Scan for the cell matching the given text and deliver its (X, Y) coordinate at center. 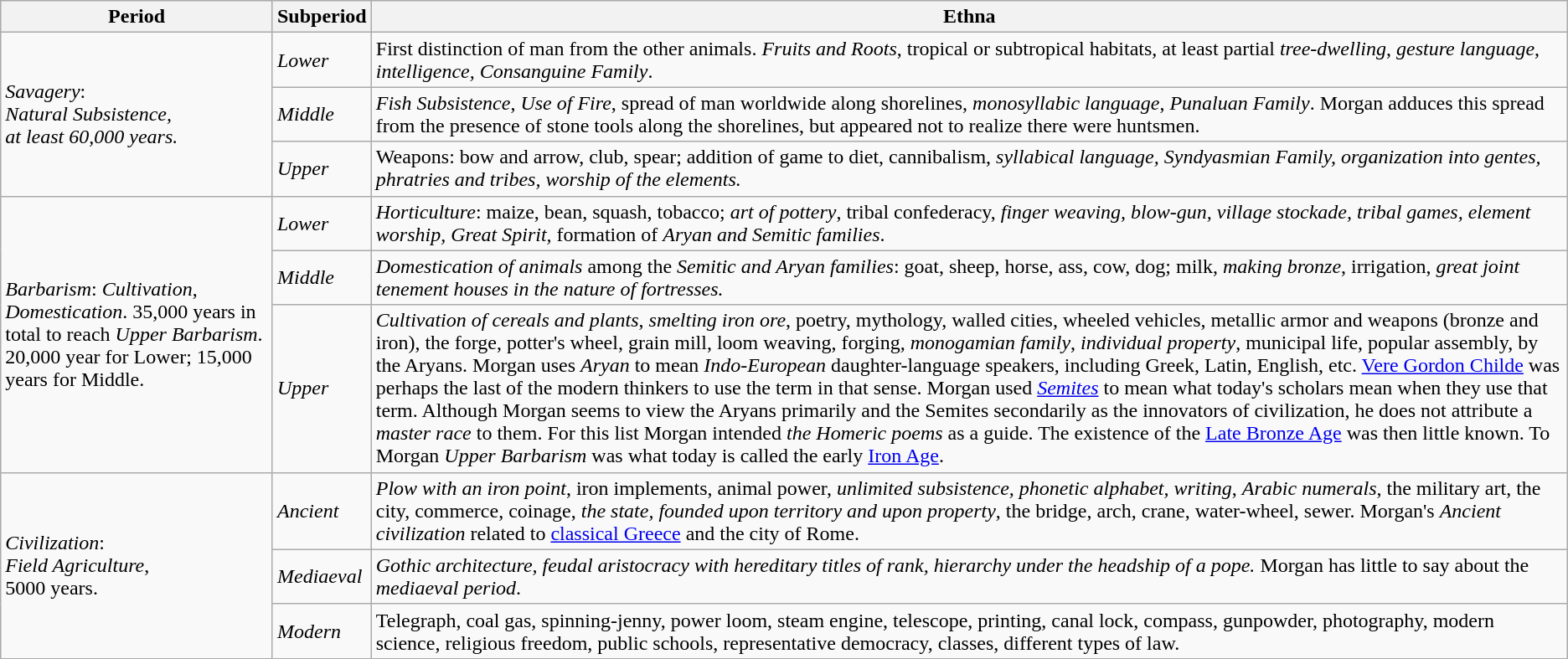
Ancient (322, 511)
Ethna (969, 17)
Mediaeval (322, 576)
Barbarism: Cultivation, Domestication. 35,000 years in total to reach Upper Barbarism. 20,000 year for Lower; 15,000 years for Middle. (137, 334)
Savagery:Natural Subsistence,at least 60,000 years. (137, 114)
Period (137, 17)
Modern (322, 631)
Subperiod (322, 17)
Civilization:Field Agriculture,5000 years. (137, 565)
